Return the [x, y] coordinate for the center point of the cell that contains the specified text.  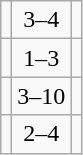
1–3 [42, 58]
3–10 [42, 96]
3–4 [42, 20]
2–4 [42, 134]
